Search for the cell housing the specified text and yield its (X, Y) center coordinate. 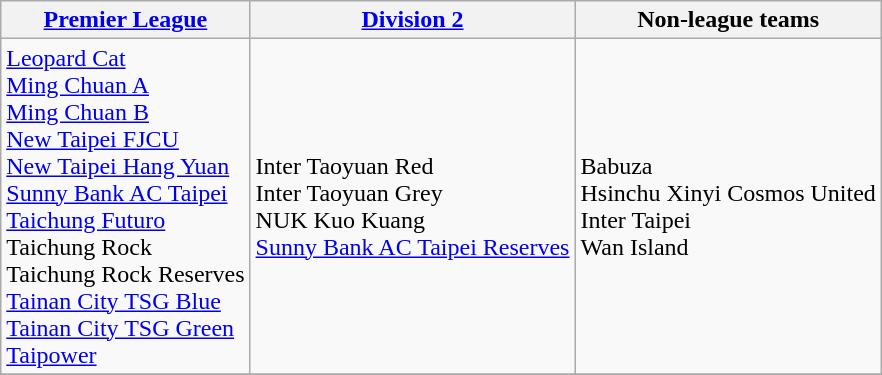
Non-league teams (728, 20)
Inter Taoyuan Red Inter Taoyuan Grey NUK Kuo Kuang Sunny Bank AC Taipei Reserves (412, 206)
Division 2 (412, 20)
Premier League (126, 20)
Babuza Hsinchu Xinyi Cosmos United Inter Taipei Wan Island (728, 206)
